Scan for the cell matching the given text and deliver its [X, Y] coordinate at center. 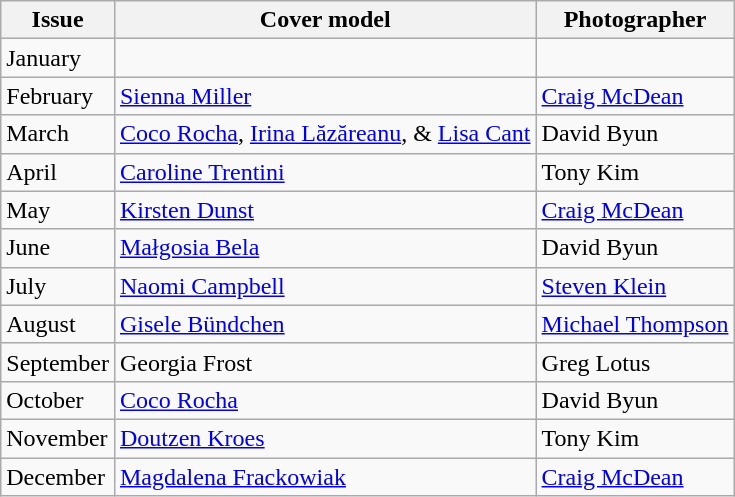
December [58, 477]
Sienna Miller [325, 96]
May [58, 210]
Issue [58, 20]
September [58, 362]
October [58, 400]
February [58, 96]
April [58, 172]
Małgosia Bela [325, 248]
January [58, 58]
Coco Rocha, Irina Lăzăreanu, & Lisa Cant [325, 134]
June [58, 248]
Michael Thompson [635, 324]
November [58, 438]
Doutzen Kroes [325, 438]
Steven Klein [635, 286]
Cover model [325, 20]
March [58, 134]
August [58, 324]
Photographer [635, 20]
Kirsten Dunst [325, 210]
Gisele Bündchen [325, 324]
Magdalena Frackowiak [325, 477]
Coco Rocha [325, 400]
Naomi Campbell [325, 286]
Caroline Trentini [325, 172]
July [58, 286]
Greg Lotus [635, 362]
Georgia Frost [325, 362]
